Return (x, y) of the center of cell containing provided text 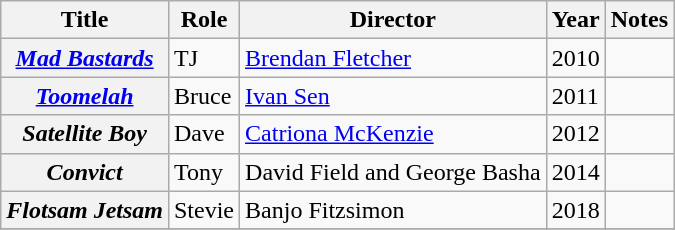
Brendan Fletcher (394, 58)
Bruce (204, 96)
Role (204, 20)
Flotsam Jetsam (85, 210)
2018 (576, 210)
Convict (85, 172)
Notes (639, 20)
Dave (204, 134)
TJ (204, 58)
2011 (576, 96)
Title (85, 20)
2014 (576, 172)
Mad Bastards (85, 58)
Year (576, 20)
Catriona McKenzie (394, 134)
Tony (204, 172)
2012 (576, 134)
Toomelah (85, 96)
Stevie (204, 210)
David Field and George Basha (394, 172)
Director (394, 20)
Satellite Boy (85, 134)
2010 (576, 58)
Ivan Sen (394, 96)
Banjo Fitzsimon (394, 210)
